Capture the cell that displays the provided text and extract its [x, y] central coordinate. 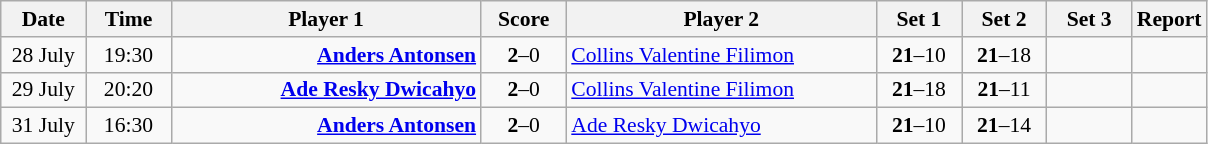
16:30 [128, 126]
28 July [44, 55]
21–11 [1004, 90]
Report [1170, 19]
Set 1 [918, 19]
31 July [44, 126]
20:20 [128, 90]
Time [128, 19]
Date [44, 19]
Player 2 [721, 19]
19:30 [128, 55]
29 July [44, 90]
Player 1 [326, 19]
Score [524, 19]
21–14 [1004, 126]
Set 3 [1090, 19]
Set 2 [1004, 19]
